Scan for the cell matching the given text and deliver its (X, Y) coordinate at center. 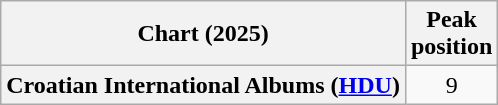
Peakposition (451, 34)
Croatian International Albums (HDU) (204, 85)
Chart (2025) (204, 34)
9 (451, 85)
